Provide the (x, y) coordinate of the cell's center where the given text is located.  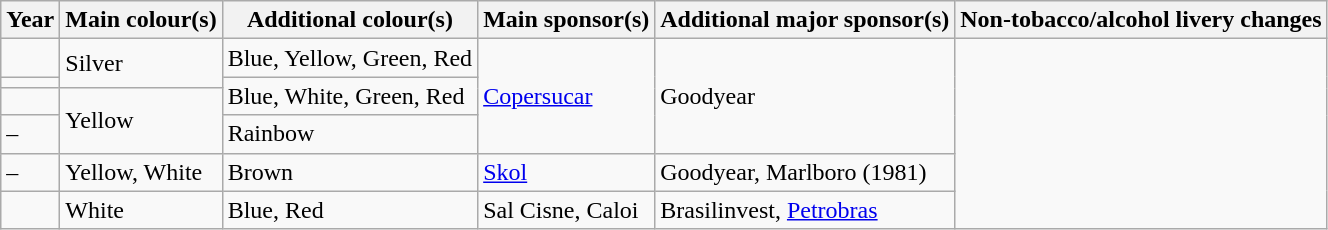
Main colour(s) (141, 20)
Blue, Red (350, 210)
Year (30, 20)
Copersucar (566, 96)
Goodyear (805, 96)
Goodyear, Marlboro (1981) (805, 172)
Skol (566, 172)
Additional major sponsor(s) (805, 20)
Sal Cisne, Caloi (566, 210)
Rainbow (350, 134)
Blue, White, Green, Red (350, 96)
Non-tobacco/alcohol livery changes (1141, 20)
Additional colour(s) (350, 20)
Main sponsor(s) (566, 20)
Brown (350, 172)
Yellow (141, 120)
White (141, 210)
Yellow, White (141, 172)
Blue, Yellow, Green, Red (350, 58)
Silver (141, 64)
Brasilinvest, Petrobras (805, 210)
